From the cell containing the given text, extract its center point as (X, Y) coordinate. 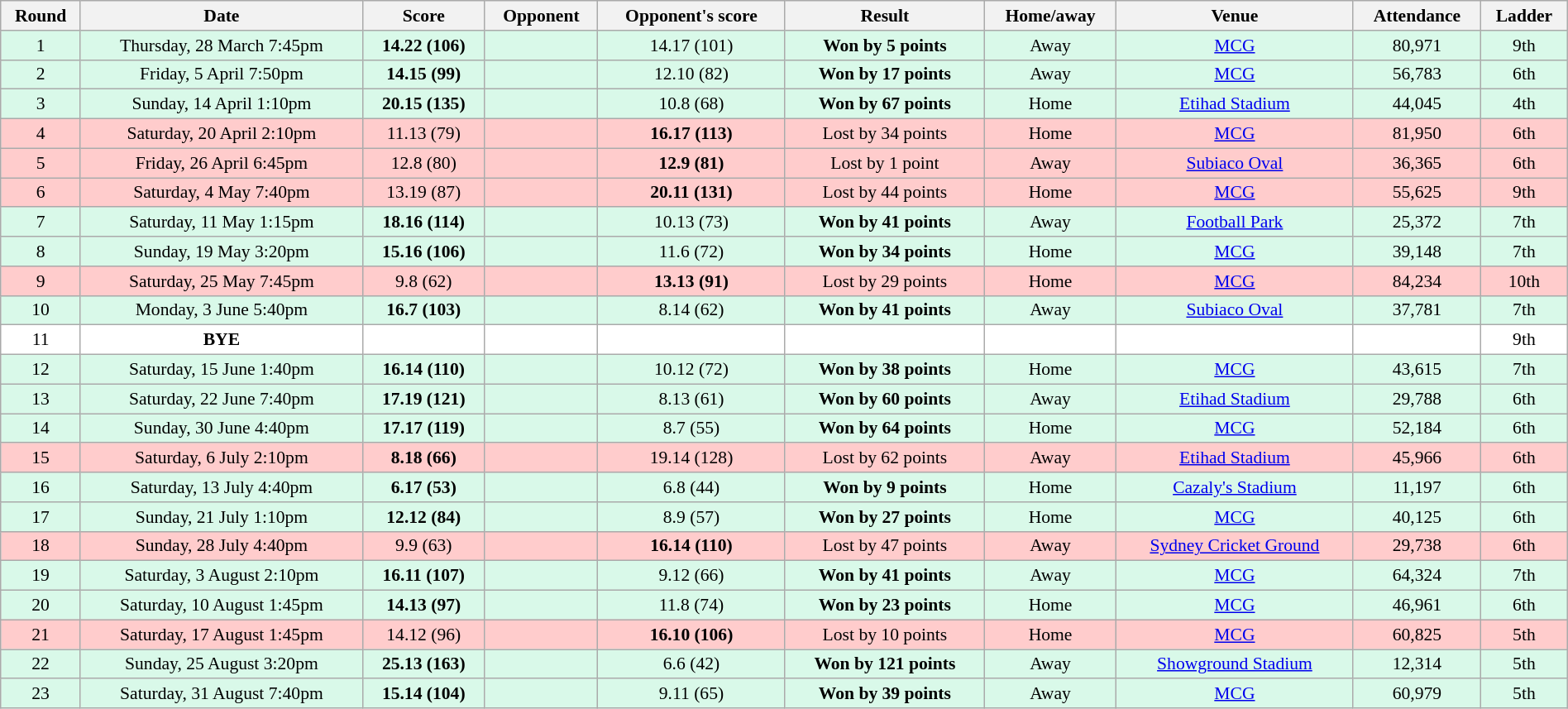
3 (41, 104)
Football Park (1236, 223)
11.6 (72) (691, 252)
13 (41, 399)
12.10 (82) (691, 74)
11.8 (74) (691, 606)
Saturday, 17 August 1:45pm (222, 635)
80,971 (1417, 46)
16.11 (107) (423, 576)
BYE (222, 340)
9.8 (62) (423, 281)
18.16 (114) (423, 223)
15.16 (106) (423, 252)
55,625 (1417, 193)
10 (41, 310)
Won by 121 points (885, 664)
29,738 (1417, 546)
8 (41, 252)
25,372 (1417, 223)
Friday, 26 April 6:45pm (222, 163)
Sunday, 30 June 4:40pm (222, 429)
14.15 (99) (423, 74)
6.17 (53) (423, 487)
45,966 (1417, 458)
5 (41, 163)
43,615 (1417, 370)
19 (41, 576)
Won by 67 points (885, 104)
Lost by 34 points (885, 134)
20.11 (131) (691, 193)
21 (41, 635)
9.9 (63) (423, 546)
Result (885, 16)
1 (41, 46)
Venue (1236, 16)
81,950 (1417, 134)
9.11 (65) (691, 694)
60,979 (1417, 694)
8.13 (61) (691, 399)
Won by 17 points (885, 74)
Lost by 62 points (885, 458)
17.19 (121) (423, 399)
Won by 9 points (885, 487)
2 (41, 74)
8.9 (57) (691, 517)
25.13 (163) (423, 664)
Won by 38 points (885, 370)
Won by 23 points (885, 606)
Won by 39 points (885, 694)
37,781 (1417, 310)
9 (41, 281)
17 (41, 517)
Saturday, 20 April 2:10pm (222, 134)
17.17 (119) (423, 429)
46,961 (1417, 606)
12 (41, 370)
60,825 (1417, 635)
23 (41, 694)
Sydney Cricket Ground (1236, 546)
13.13 (91) (691, 281)
14 (41, 429)
16.17 (113) (691, 134)
Friday, 5 April 7:50pm (222, 74)
Lost by 10 points (885, 635)
6.6 (42) (691, 664)
Sunday, 25 August 3:20pm (222, 664)
Won by 64 points (885, 429)
Won by 27 points (885, 517)
Won by 34 points (885, 252)
Saturday, 4 May 7:40pm (222, 193)
Showground Stadium (1236, 664)
20 (41, 606)
11,197 (1417, 487)
Saturday, 22 June 7:40pm (222, 399)
10th (1525, 281)
Score (423, 16)
Saturday, 15 June 1:40pm (222, 370)
8.18 (66) (423, 458)
4 (41, 134)
20.15 (135) (423, 104)
14.12 (96) (423, 635)
13.19 (87) (423, 193)
9.12 (66) (691, 576)
Round (41, 16)
11 (41, 340)
14.22 (106) (423, 46)
15 (41, 458)
Saturday, 10 August 1:45pm (222, 606)
10.13 (73) (691, 223)
12.9 (81) (691, 163)
Won by 60 points (885, 399)
Cazaly's Stadium (1236, 487)
52,184 (1417, 429)
16.7 (103) (423, 310)
Opponent (541, 16)
Lost by 1 point (885, 163)
64,324 (1417, 576)
Sunday, 14 April 1:10pm (222, 104)
84,234 (1417, 281)
Saturday, 31 August 7:40pm (222, 694)
6.8 (44) (691, 487)
Saturday, 13 July 4:40pm (222, 487)
16 (41, 487)
36,365 (1417, 163)
16.10 (106) (691, 635)
Ladder (1525, 16)
Thursday, 28 March 7:45pm (222, 46)
12.8 (80) (423, 163)
Saturday, 3 August 2:10pm (222, 576)
Sunday, 21 July 1:10pm (222, 517)
Attendance (1417, 16)
19.14 (128) (691, 458)
18 (41, 546)
12,314 (1417, 664)
8.7 (55) (691, 429)
Saturday, 25 May 7:45pm (222, 281)
10.8 (68) (691, 104)
10.12 (72) (691, 370)
Saturday, 11 May 1:15pm (222, 223)
Won by 5 points (885, 46)
Sunday, 19 May 3:20pm (222, 252)
Monday, 3 June 5:40pm (222, 310)
Lost by 44 points (885, 193)
11.13 (79) (423, 134)
56,783 (1417, 74)
14.17 (101) (691, 46)
Opponent's score (691, 16)
40,125 (1417, 517)
Saturday, 6 July 2:10pm (222, 458)
8.14 (62) (691, 310)
Lost by 29 points (885, 281)
Sunday, 28 July 4:40pm (222, 546)
14.13 (97) (423, 606)
44,045 (1417, 104)
15.14 (104) (423, 694)
Home/away (1050, 16)
7 (41, 223)
Date (222, 16)
39,148 (1417, 252)
22 (41, 664)
6 (41, 193)
Lost by 47 points (885, 546)
29,788 (1417, 399)
12.12 (84) (423, 517)
4th (1525, 104)
